Output the [X, Y] coordinate of the center of the cell containing the given text.  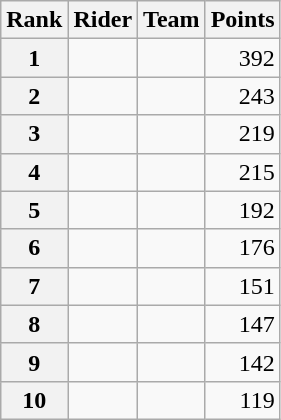
151 [242, 286]
142 [242, 362]
392 [242, 58]
10 [34, 400]
1 [34, 58]
6 [34, 248]
243 [242, 96]
5 [34, 210]
8 [34, 324]
119 [242, 400]
Team [172, 20]
176 [242, 248]
Rank [34, 20]
219 [242, 134]
215 [242, 172]
2 [34, 96]
Rider [103, 20]
192 [242, 210]
7 [34, 286]
Points [242, 20]
147 [242, 324]
3 [34, 134]
4 [34, 172]
9 [34, 362]
